Return (X, Y) of the center of cell containing provided text 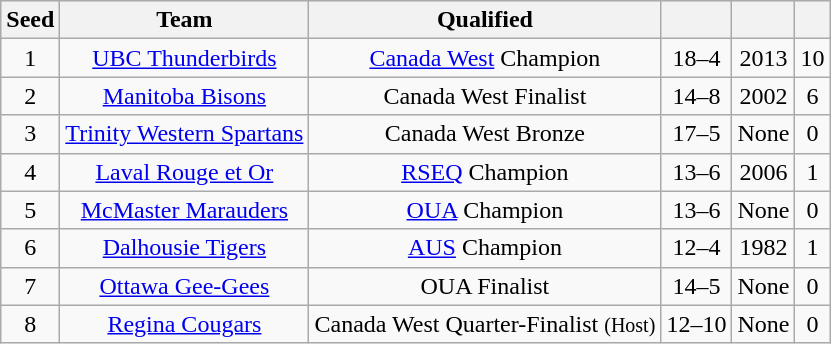
OUA Champion (485, 210)
Ottawa Gee-Gees (184, 286)
2013 (764, 58)
Seed (30, 20)
8 (30, 324)
Manitoba Bisons (184, 96)
RSEQ Champion (485, 172)
12–10 (696, 324)
10 (812, 58)
2006 (764, 172)
Canada West Finalist (485, 96)
14–5 (696, 286)
4 (30, 172)
Regina Cougars (184, 324)
Canada West Bronze (485, 134)
Qualified (485, 20)
2002 (764, 96)
12–4 (696, 248)
Team (184, 20)
14–8 (696, 96)
Trinity Western Spartans (184, 134)
18–4 (696, 58)
AUS Champion (485, 248)
3 (30, 134)
Canada West Champion (485, 58)
Dalhousie Tigers (184, 248)
Canada West Quarter-Finalist (Host) (485, 324)
2 (30, 96)
1982 (764, 248)
Laval Rouge et Or (184, 172)
McMaster Marauders (184, 210)
5 (30, 210)
17–5 (696, 134)
UBC Thunderbirds (184, 58)
OUA Finalist (485, 286)
7 (30, 286)
